Detect which cell encompasses the target text, then output its (X, Y) center coordinate. 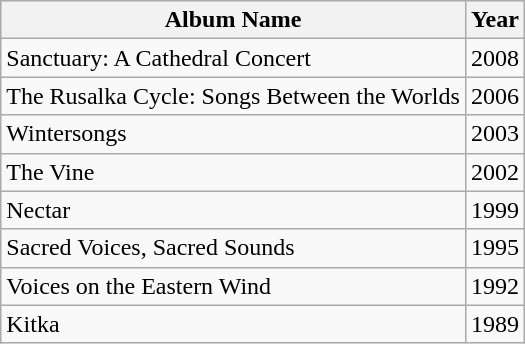
1989 (494, 324)
2002 (494, 172)
Voices on the Eastern Wind (234, 286)
1995 (494, 248)
2006 (494, 96)
Wintersongs (234, 134)
Year (494, 20)
Sacred Voices, Sacred Sounds (234, 248)
1999 (494, 210)
The Vine (234, 172)
Album Name (234, 20)
Sanctuary: A Cathedral Concert (234, 58)
2003 (494, 134)
2008 (494, 58)
Kitka (234, 324)
The Rusalka Cycle: Songs Between the Worlds (234, 96)
1992 (494, 286)
Nectar (234, 210)
